From the cell containing the given text, extract its center point as (X, Y) coordinate. 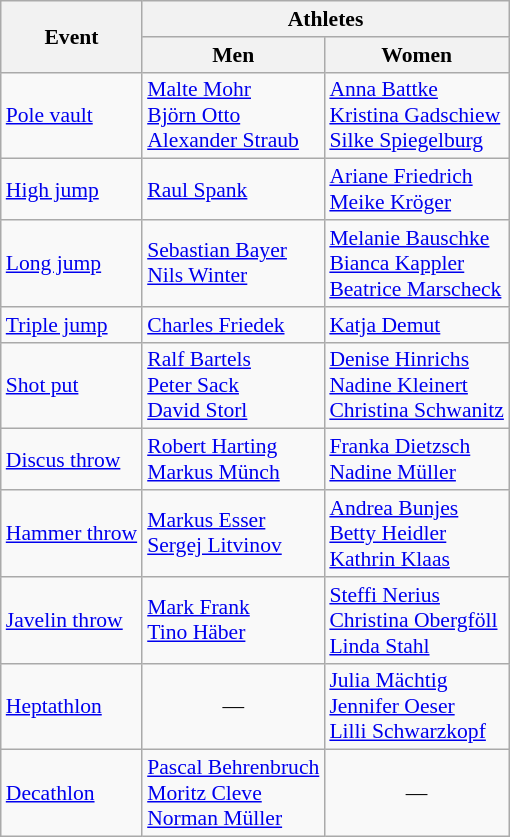
Hammer throw (72, 534)
Robert HartingMarkus Münch (233, 460)
Pascal BehrenbruchMoritz CleveNorman Müller (233, 794)
Triple jump (72, 325)
High jump (72, 190)
Athletes (326, 19)
Anna BattkeKristina GadschiewSilke Spiegelburg (416, 116)
Mark FrankTino Häber (233, 620)
Sebastian BayerNils Winter (233, 264)
Markus EsserSergej Litvinov (233, 534)
Men (233, 55)
Melanie BauschkeBianca KapplerBeatrice Marscheck (416, 264)
Steffi NeriusChristina ObergföllLinda Stahl (416, 620)
Andrea BunjesBetty HeidlerKathrin Klaas (416, 534)
Ariane FriedrichMeike Kröger (416, 190)
Katja Demut (416, 325)
Charles Friedek (233, 325)
Malte MohrBjörn OttoAlexander Straub (233, 116)
Long jump (72, 264)
Shot put (72, 386)
Denise HinrichsNadine KleinertChristina Schwanitz (416, 386)
Heptathlon (72, 706)
Franka DietzschNadine Müller (416, 460)
Julia MächtigJennifer OeserLilli Schwarzkopf (416, 706)
Discus throw (72, 460)
Event (72, 36)
Decathlon (72, 794)
Raul Spank (233, 190)
Women (416, 55)
Ralf BartelsPeter SackDavid Storl (233, 386)
Javelin throw (72, 620)
Pole vault (72, 116)
